Capture the cell that displays the provided text and extract its (x, y) central coordinate. 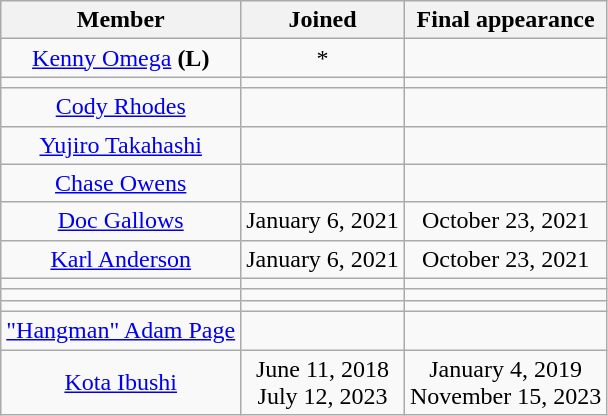
Cody Rhodes (121, 107)
Doc Gallows (121, 221)
Member (121, 20)
Final appearance (505, 20)
Karl Anderson (121, 259)
Kota Ibushi (121, 382)
* (323, 58)
Joined (323, 20)
January 4, 2019November 15, 2023 (505, 382)
Kenny Omega (L) (121, 58)
Chase Owens (121, 183)
Yujiro Takahashi (121, 145)
"Hangman" Adam Page (121, 330)
June 11, 2018July 12, 2023 (323, 382)
